Capture the cell that displays the provided text and extract its (x, y) central coordinate. 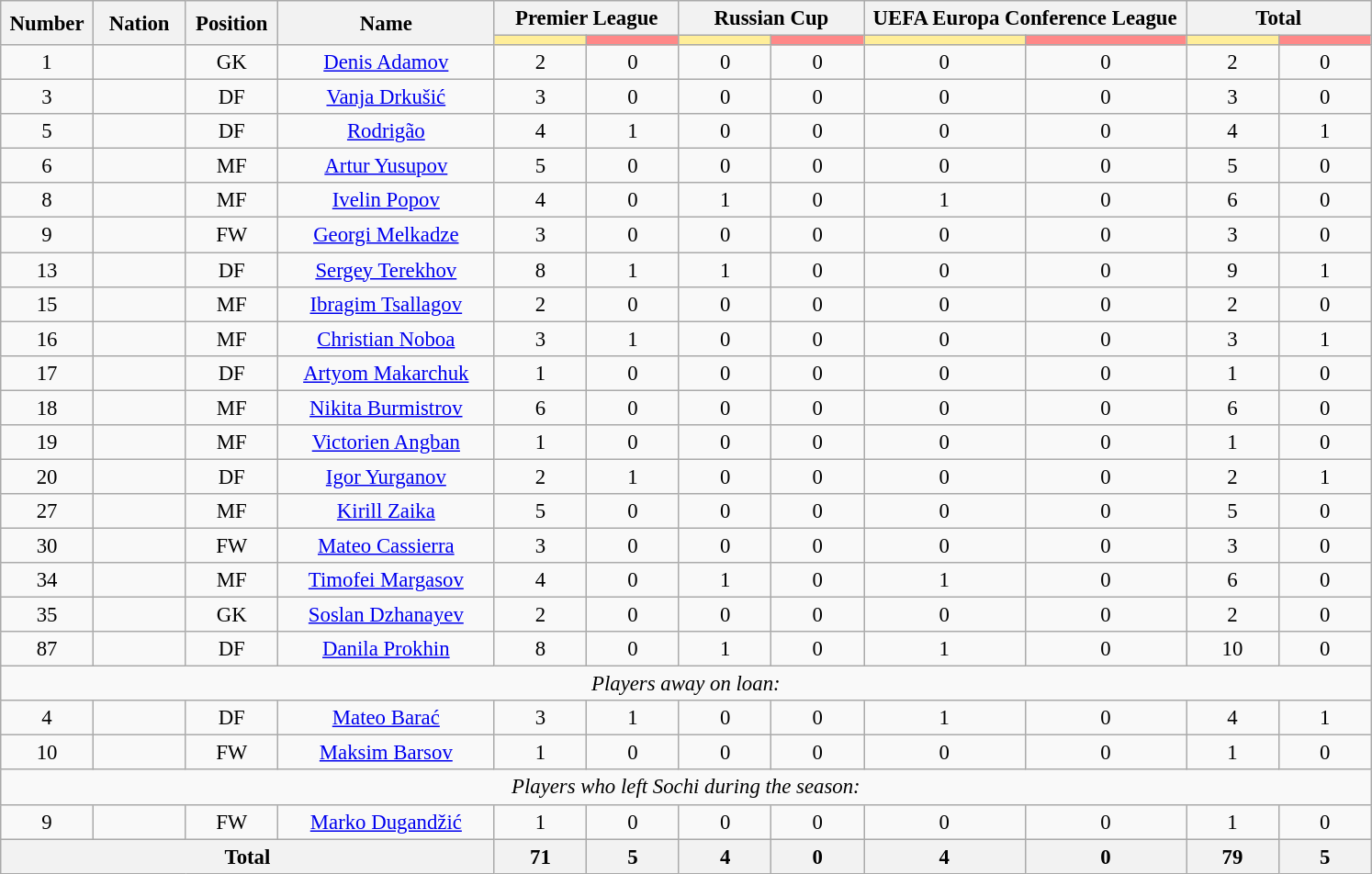
Ibragim Tsallagov (387, 304)
34 (48, 580)
19 (48, 443)
18 (48, 408)
Nation (140, 23)
Danila Prokhin (387, 649)
Artyom Makarchuk (387, 373)
87 (48, 649)
Soslan Dzhanayev (387, 615)
Christian Noboa (387, 339)
Maksim Barsov (387, 753)
Georgi Melkadze (387, 235)
Vanja Drkušić (387, 97)
Ivelin Popov (387, 201)
17 (48, 373)
13 (48, 270)
Name (387, 23)
UEFA Europa Conference League (1025, 18)
Artur Yusupov (387, 166)
Nikita Burmistrov (387, 408)
Marko Dugandžić (387, 822)
Premier League (586, 18)
Position (231, 23)
71 (540, 857)
Mateo Barać (387, 718)
35 (48, 615)
Russian Cup (771, 18)
79 (1232, 857)
Denis Adamov (387, 62)
Igor Yurganov (387, 476)
Players away on loan: (686, 684)
Timofei Margasov (387, 580)
Mateo Cassierra (387, 545)
16 (48, 339)
Sergey Terekhov (387, 270)
Victorien Angban (387, 443)
27 (48, 511)
Rodrigão (387, 131)
Number (48, 23)
15 (48, 304)
Kirill Zaika (387, 511)
20 (48, 476)
Players who left Sochi during the season: (686, 788)
30 (48, 545)
